Locate the cell with the specified text and output its [X, Y] center coordinate. 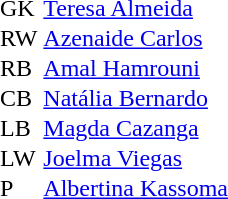
RW [18, 38]
CB [18, 98]
Joelma Viegas [136, 158]
LW [18, 158]
Azenaide Carlos [136, 38]
LB [18, 128]
Natália Bernardo [136, 98]
Magda Cazanga [136, 128]
Amal Hamrouni [136, 68]
RB [18, 68]
